Detect which cell encompasses the target text, then output its (x, y) center coordinate. 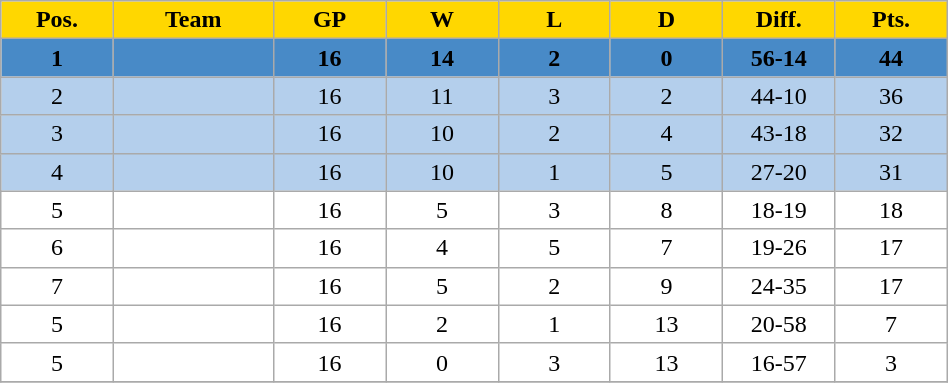
36 (891, 96)
31 (891, 172)
Pos. (57, 20)
14 (442, 58)
20-58 (779, 324)
19-26 (779, 248)
43-18 (779, 134)
24-35 (779, 286)
9 (666, 286)
16-57 (779, 362)
44 (891, 58)
44-10 (779, 96)
27-20 (779, 172)
GP (329, 20)
Pts. (891, 20)
L (554, 20)
D (666, 20)
8 (666, 210)
18 (891, 210)
W (442, 20)
11 (442, 96)
32 (891, 134)
18-19 (779, 210)
56-14 (779, 58)
Diff. (779, 20)
6 (57, 248)
Team (193, 20)
